Capture the cell that displays the provided text and extract its (x, y) central coordinate. 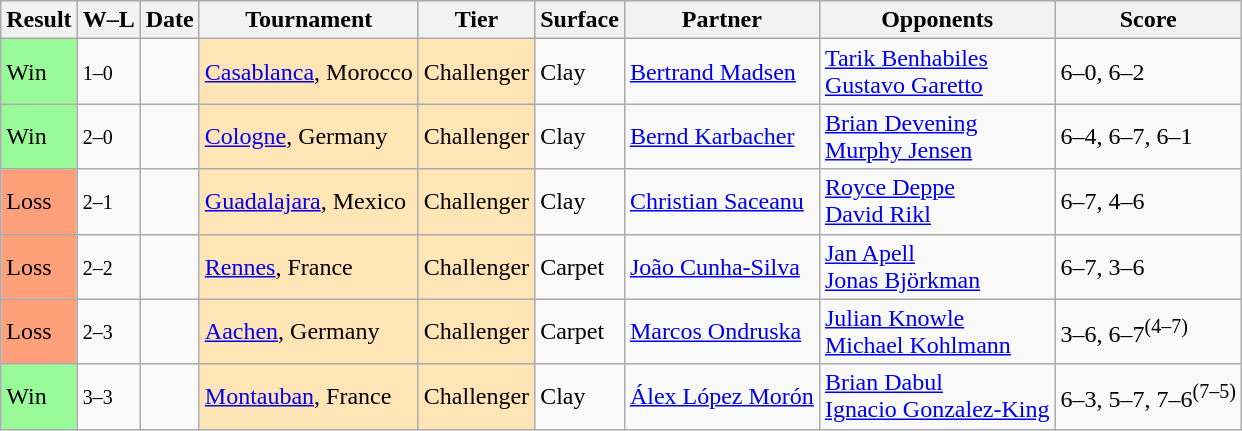
6–7, 4–6 (1148, 202)
W–L (108, 20)
6–4, 6–7, 6–1 (1148, 136)
1–0 (108, 72)
Bertrand Madsen (722, 72)
Aachen, Germany (308, 332)
3–3 (108, 396)
Casablanca, Morocco (308, 72)
Julian Knowle Michael Kohlmann (937, 332)
6–7, 3–6 (1148, 266)
Royce Deppe David Rikl (937, 202)
Tournament (308, 20)
Christian Saceanu (722, 202)
João Cunha-Silva (722, 266)
2–2 (108, 266)
Opponents (937, 20)
Brian Dabul Ignacio Gonzalez-King (937, 396)
Jan Apell Jonas Björkman (937, 266)
6–3, 5–7, 7–6(7–5) (1148, 396)
Date (170, 20)
Tier (476, 20)
Álex López Morón (722, 396)
Bernd Karbacher (722, 136)
Tarik Benhabiles Gustavo Garetto (937, 72)
2–0 (108, 136)
Cologne, Germany (308, 136)
Guadalajara, Mexico (308, 202)
3–6, 6–7(4–7) (1148, 332)
Marcos Ondruska (722, 332)
Result (39, 20)
Brian Devening Murphy Jensen (937, 136)
Surface (580, 20)
Score (1148, 20)
Rennes, France (308, 266)
2–3 (108, 332)
2–1 (108, 202)
Montauban, France (308, 396)
Partner (722, 20)
6–0, 6–2 (1148, 72)
